Return the [X, Y] coordinate for the center point of the cell that contains the specified text.  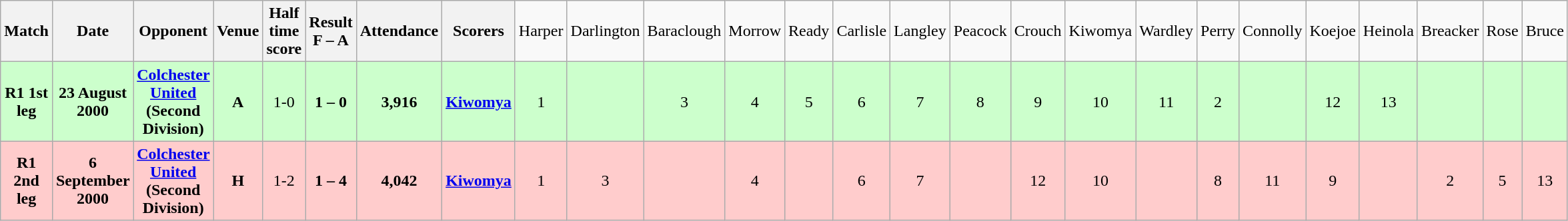
Heinola [1389, 31]
H [238, 181]
Attendance [399, 31]
Scorers [479, 31]
Crouch [1038, 31]
Bruce [1545, 31]
1 – 4 [331, 181]
Koejoe [1333, 31]
Harper [541, 31]
Perry [1218, 31]
ResultF – A [331, 31]
Breacker [1450, 31]
1-2 [284, 181]
Baraclough [684, 31]
Morrow [755, 31]
R1 2nd leg [27, 181]
A [238, 101]
Opponent [173, 31]
Half time score [284, 31]
Wardley [1166, 31]
1 – 0 [331, 101]
4,042 [399, 181]
Ready [808, 31]
Connolly [1273, 31]
Match [27, 31]
3,916 [399, 101]
Darlington [606, 31]
Date [92, 31]
Rose [1502, 31]
1-0 [284, 101]
23 August 2000 [92, 101]
Carlisle [862, 31]
6 September 2000 [92, 181]
R1 1st leg [27, 101]
Peacock [980, 31]
Venue [238, 31]
Langley [920, 31]
